Output the [X, Y] coordinate of the center of the cell containing the given text.  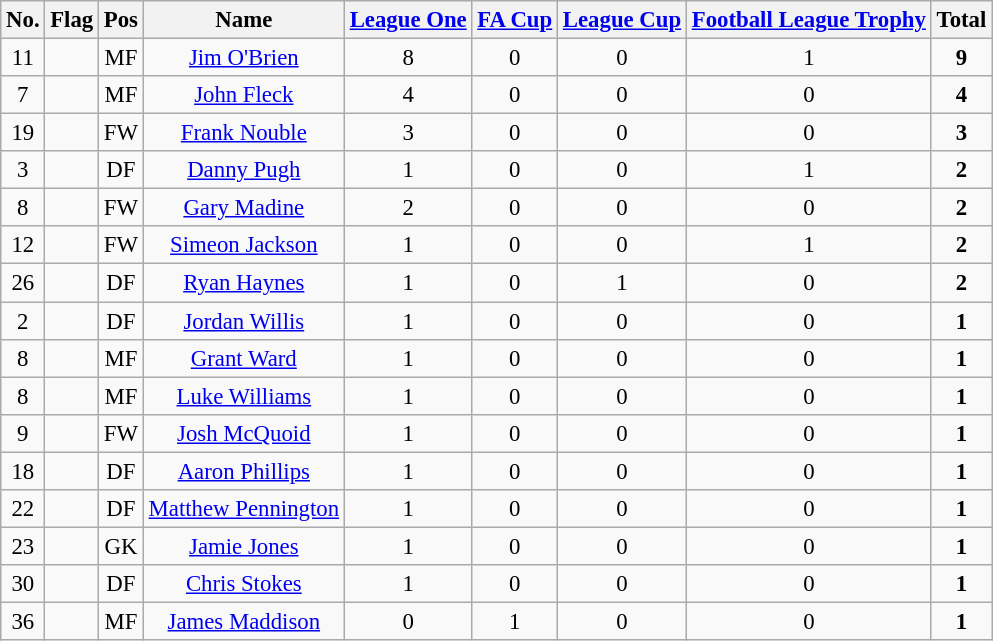
26 [23, 283]
Jordan Willis [244, 321]
Jamie Jones [244, 546]
James Maddison [244, 621]
Frank Nouble [244, 133]
League One [408, 20]
19 [23, 133]
Total [961, 20]
League Cup [622, 20]
Luke Williams [244, 396]
Chris Stokes [244, 584]
Jim O'Brien [244, 58]
18 [23, 471]
Flag [72, 20]
30 [23, 584]
22 [23, 509]
Gary Madine [244, 208]
Danny Pugh [244, 170]
12 [23, 245]
23 [23, 546]
Football League Trophy [808, 20]
7 [23, 95]
No. [23, 20]
Simeon Jackson [244, 245]
GK [122, 546]
Ryan Haynes [244, 283]
John Fleck [244, 95]
Aaron Phillips [244, 471]
Josh McQuoid [244, 433]
36 [23, 621]
Matthew Pennington [244, 509]
Pos [122, 20]
FA Cup [515, 20]
11 [23, 58]
Name [244, 20]
Grant Ward [244, 358]
